Output the (X, Y) coordinate of the center of the cell containing the given text.  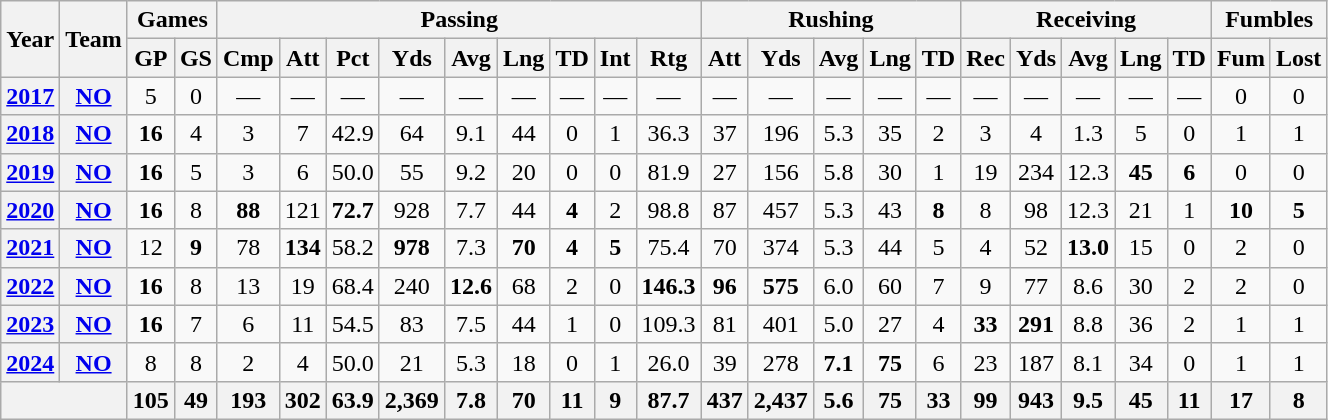
99 (986, 400)
7.8 (470, 400)
302 (302, 400)
12.6 (470, 286)
7.7 (470, 210)
2020 (30, 210)
Receiving (1086, 20)
18 (523, 362)
60 (890, 286)
81 (724, 324)
58.2 (352, 248)
196 (780, 134)
8.6 (1088, 286)
Rec (986, 58)
87.7 (668, 400)
78 (248, 248)
278 (780, 362)
10 (1240, 210)
75.4 (668, 248)
978 (412, 248)
Passing (459, 20)
7.1 (838, 362)
Team (94, 39)
Fumbles (1268, 20)
5.8 (838, 172)
2,369 (412, 400)
Lost (1298, 58)
GP (150, 58)
2019 (30, 172)
240 (412, 286)
26.0 (668, 362)
1.3 (1088, 134)
77 (1036, 286)
83 (412, 324)
Rtg (668, 58)
156 (780, 172)
2021 (30, 248)
146.3 (668, 286)
6.0 (838, 286)
52 (1036, 248)
Rushing (831, 20)
88 (248, 210)
2022 (30, 286)
54.5 (352, 324)
Games (172, 20)
Cmp (248, 58)
943 (1036, 400)
928 (412, 210)
2,437 (780, 400)
187 (1036, 362)
193 (248, 400)
81.9 (668, 172)
Year (30, 39)
109.3 (668, 324)
374 (780, 248)
9.1 (470, 134)
63.9 (352, 400)
291 (1036, 324)
134 (302, 248)
8.8 (1088, 324)
9.2 (470, 172)
2018 (30, 134)
7.5 (470, 324)
Pct (352, 58)
68 (523, 286)
12 (150, 248)
7.3 (470, 248)
105 (150, 400)
17 (1240, 400)
34 (1141, 362)
55 (412, 172)
Int (615, 58)
8.1 (1088, 362)
43 (890, 210)
36 (1141, 324)
98.8 (668, 210)
2024 (30, 362)
13.0 (1088, 248)
15 (1141, 248)
575 (780, 286)
23 (986, 362)
2017 (30, 96)
42.9 (352, 134)
Fum (1240, 58)
GS (196, 58)
96 (724, 286)
64 (412, 134)
49 (196, 400)
9.5 (1088, 400)
36.3 (668, 134)
437 (724, 400)
121 (302, 210)
72.7 (352, 210)
68.4 (352, 286)
5.0 (838, 324)
401 (780, 324)
20 (523, 172)
457 (780, 210)
5.6 (838, 400)
234 (1036, 172)
98 (1036, 210)
39 (724, 362)
13 (248, 286)
87 (724, 210)
35 (890, 134)
37 (724, 134)
2023 (30, 324)
